Search for the cell housing the specified text and yield its [x, y] center coordinate. 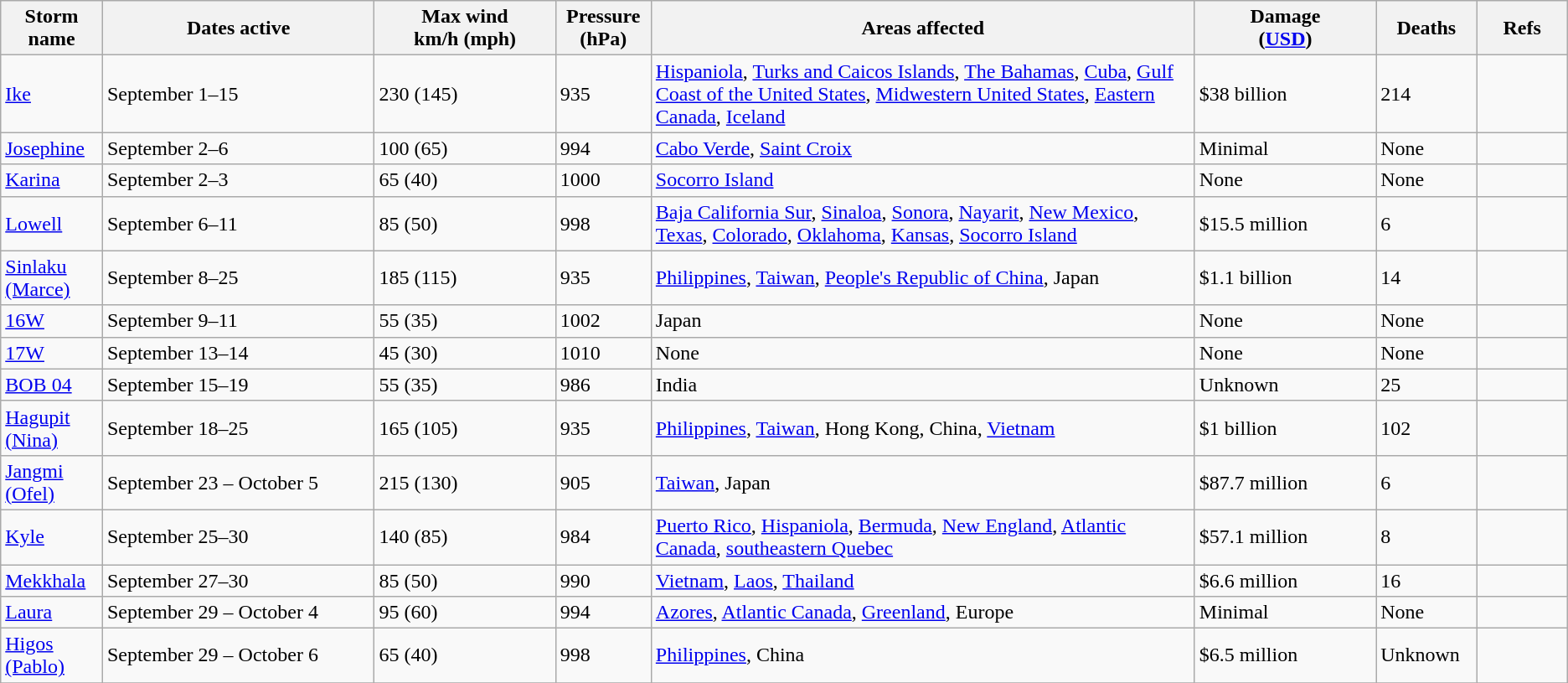
Karina [52, 180]
Cabo Verde, Saint Croix [923, 148]
986 [603, 385]
Higos (Pablo) [52, 655]
Philippines, Taiwan, Hong Kong, China, Vietnam [923, 427]
25 [1426, 385]
Azores, Atlantic Canada, Greenland, Europe [923, 613]
Puerto Rico, Hispaniola, Bermuda, New England, Atlantic Canada, southeastern Quebec [923, 536]
$6.5 million [1285, 655]
Jangmi (Ofel) [52, 483]
16W [52, 321]
Deaths [1426, 28]
1010 [603, 353]
Sinlaku (Marce) [52, 278]
Taiwan, Japan [923, 483]
165 (105) [465, 427]
September 1–15 [238, 94]
September 9–11 [238, 321]
Hagupit (Nina) [52, 427]
Damage(USD) [1285, 28]
Vietnam, Laos, Thailand [923, 581]
September 18–25 [238, 427]
Pressure(hPa) [603, 28]
Philippines, China [923, 655]
Kyle [52, 536]
India [923, 385]
Socorro Island [923, 180]
100 (65) [465, 148]
214 [1426, 94]
$1 billion [1285, 427]
Laura [52, 613]
September 23 – October 5 [238, 483]
$57.1 million [1285, 536]
Areas affected [923, 28]
Dates active [238, 28]
$87.7 million [1285, 483]
Storm name [52, 28]
1002 [603, 321]
September 25–30 [238, 536]
17W [52, 353]
Baja California Sur, Sinaloa, Sonora, Nayarit, New Mexico, Texas, Colorado, Oklahoma, Kansas, Socorro Island [923, 223]
September 15–19 [238, 385]
215 (130) [465, 483]
September 2–6 [238, 148]
$38 billion [1285, 94]
Hispaniola, Turks and Caicos Islands, The Bahamas, Cuba, Gulf Coast of the United States, Midwestern United States, Eastern Canada, Iceland [923, 94]
$1.1 billion [1285, 278]
Mekkhala [52, 581]
Josephine [52, 148]
185 (115) [465, 278]
September 29 – October 4 [238, 613]
Japan [923, 321]
Ike [52, 94]
16 [1426, 581]
1000 [603, 180]
Refs [1522, 28]
$6.6 million [1285, 581]
905 [603, 483]
990 [603, 581]
September 2–3 [238, 180]
140 (85) [465, 536]
September 6–11 [238, 223]
Lowell [52, 223]
Max windkm/h (mph) [465, 28]
45 (30) [465, 353]
September 13–14 [238, 353]
Philippines, Taiwan, People's Republic of China, Japan [923, 278]
September 27–30 [238, 581]
984 [603, 536]
$15.5 million [1285, 223]
102 [1426, 427]
September 8–25 [238, 278]
September 29 – October 6 [238, 655]
230 (145) [465, 94]
BOB 04 [52, 385]
95 (60) [465, 613]
8 [1426, 536]
14 [1426, 278]
